Pinpoint the cell where the given text exists, returning its [X, Y] midpoint coordinate. 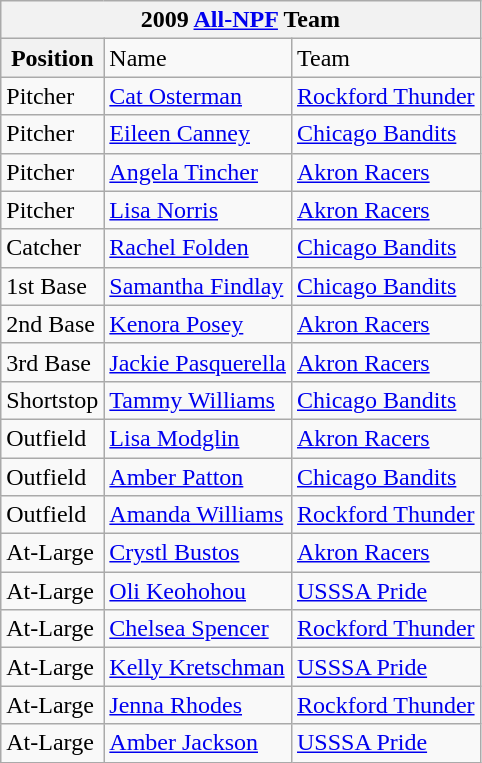
Lisa Modglin [198, 438]
Angela Tincher [198, 172]
Eileen Canney [198, 134]
Position [52, 58]
2009 All-NPF Team [240, 20]
Shortstop [52, 400]
Lisa Norris [198, 210]
Amber Patton [198, 477]
Amber Jackson [198, 743]
Rachel Folden [198, 248]
Amanda Williams [198, 515]
Name [198, 58]
Oli Keohohou [198, 591]
1st Base [52, 286]
Kenora Posey [198, 324]
Team [386, 58]
Tammy Williams [198, 400]
Samantha Findlay [198, 286]
Kelly Kretschman [198, 667]
Crystl Bustos [198, 553]
Catcher [52, 248]
2nd Base [52, 324]
3rd Base [52, 362]
Chelsea Spencer [198, 629]
Jackie Pasquerella [198, 362]
Jenna Rhodes [198, 705]
Cat Osterman [198, 96]
